Scan for the cell matching the given text and deliver its (X, Y) coordinate at center. 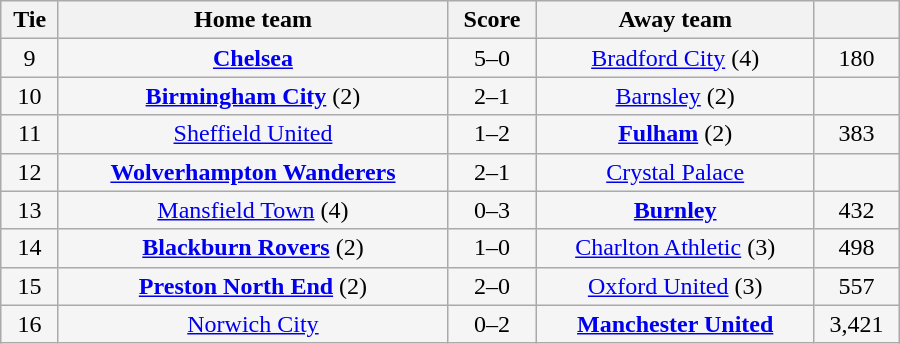
Wolverhampton Wanderers (252, 172)
11 (30, 134)
498 (857, 248)
Tie (30, 20)
Blackburn Rovers (2) (252, 248)
2–0 (492, 286)
1–0 (492, 248)
Barnsley (2) (676, 96)
Oxford United (3) (676, 286)
0–2 (492, 324)
383 (857, 134)
12 (30, 172)
180 (857, 58)
Crystal Palace (676, 172)
9 (30, 58)
16 (30, 324)
13 (30, 210)
Fulham (2) (676, 134)
14 (30, 248)
Mansfield Town (4) (252, 210)
Charlton Athletic (3) (676, 248)
Manchester United (676, 324)
432 (857, 210)
10 (30, 96)
557 (857, 286)
Bradford City (4) (676, 58)
1–2 (492, 134)
0–3 (492, 210)
Score (492, 20)
Burnley (676, 210)
Sheffield United (252, 134)
Preston North End (2) (252, 286)
Chelsea (252, 58)
Home team (252, 20)
5–0 (492, 58)
Away team (676, 20)
15 (30, 286)
Norwich City (252, 324)
3,421 (857, 324)
Birmingham City (2) (252, 96)
